Scan for the cell matching the given text and deliver its (x, y) coordinate at center. 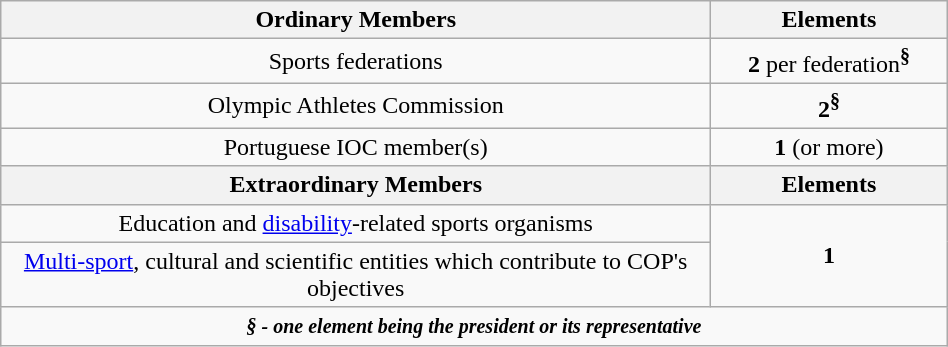
Portuguese IOC member(s) (356, 147)
Extraordinary Members (356, 185)
2 per federation§ (830, 62)
1 (or more) (830, 147)
Ordinary Members (356, 20)
Multi-sport, cultural and scientific entities which contribute to COP's objectives (356, 274)
Sports federations (356, 62)
1 (830, 256)
Olympic Athletes Commission (356, 106)
Education and disability-related sports organisms (356, 223)
§ - one element being the president or its representative (474, 326)
2§ (830, 106)
